Provide the [X, Y] coordinate of the cell's center where the given text is located.  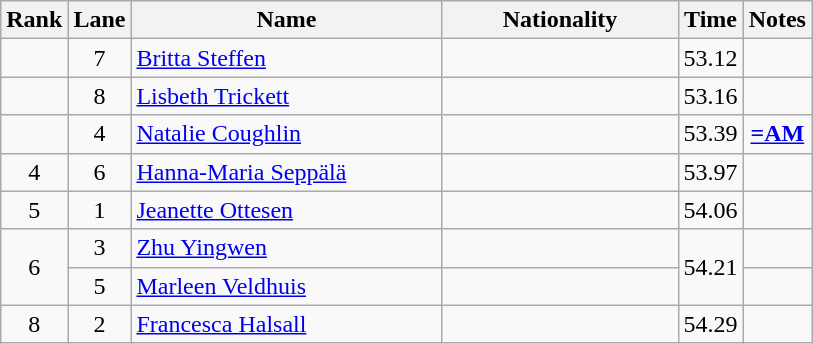
53.16 [710, 96]
Nationality [560, 20]
Name [286, 20]
54.29 [710, 324]
54.06 [710, 210]
53.39 [710, 134]
Marleen Veldhuis [286, 286]
53.97 [710, 172]
=AM [777, 134]
Lisbeth Trickett [286, 96]
Rank [34, 20]
Hanna-Maria Seppälä [286, 172]
Lane [100, 20]
Francesca Halsall [286, 324]
Time [710, 20]
Notes [777, 20]
Jeanette Ottesen [286, 210]
2 [100, 324]
Britta Steffen [286, 58]
7 [100, 58]
54.21 [710, 267]
Zhu Yingwen [286, 248]
1 [100, 210]
53.12 [710, 58]
3 [100, 248]
Natalie Coughlin [286, 134]
